Extract the (x, y) coordinate from the center of the cell holding the provided text.  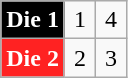
1 (80, 20)
Die 2 (33, 58)
3 (112, 58)
2 (80, 58)
4 (112, 20)
Die 1 (33, 20)
